From the cell containing the given text, extract its center point as [X, Y] coordinate. 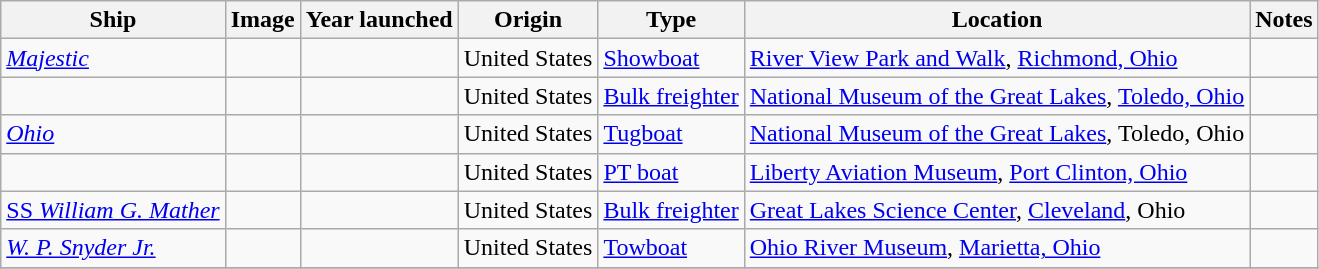
Ohio [113, 134]
Great Lakes Science Center, Cleveland, Ohio [997, 210]
Majestic [113, 58]
W. P. Snyder Jr. [113, 248]
PT boat [671, 172]
River View Park and Walk, Richmond, Ohio [997, 58]
Ohio River Museum, Marietta, Ohio [997, 248]
Tugboat [671, 134]
Image [262, 20]
Liberty Aviation Museum, Port Clinton, Ohio [997, 172]
Type [671, 20]
Showboat [671, 58]
Ship [113, 20]
Location [997, 20]
Origin [528, 20]
Towboat [671, 248]
Year launched [379, 20]
SS William G. Mather [113, 210]
Notes [1284, 20]
